Extract the [x, y] coordinate from the center of the cell holding the provided text.  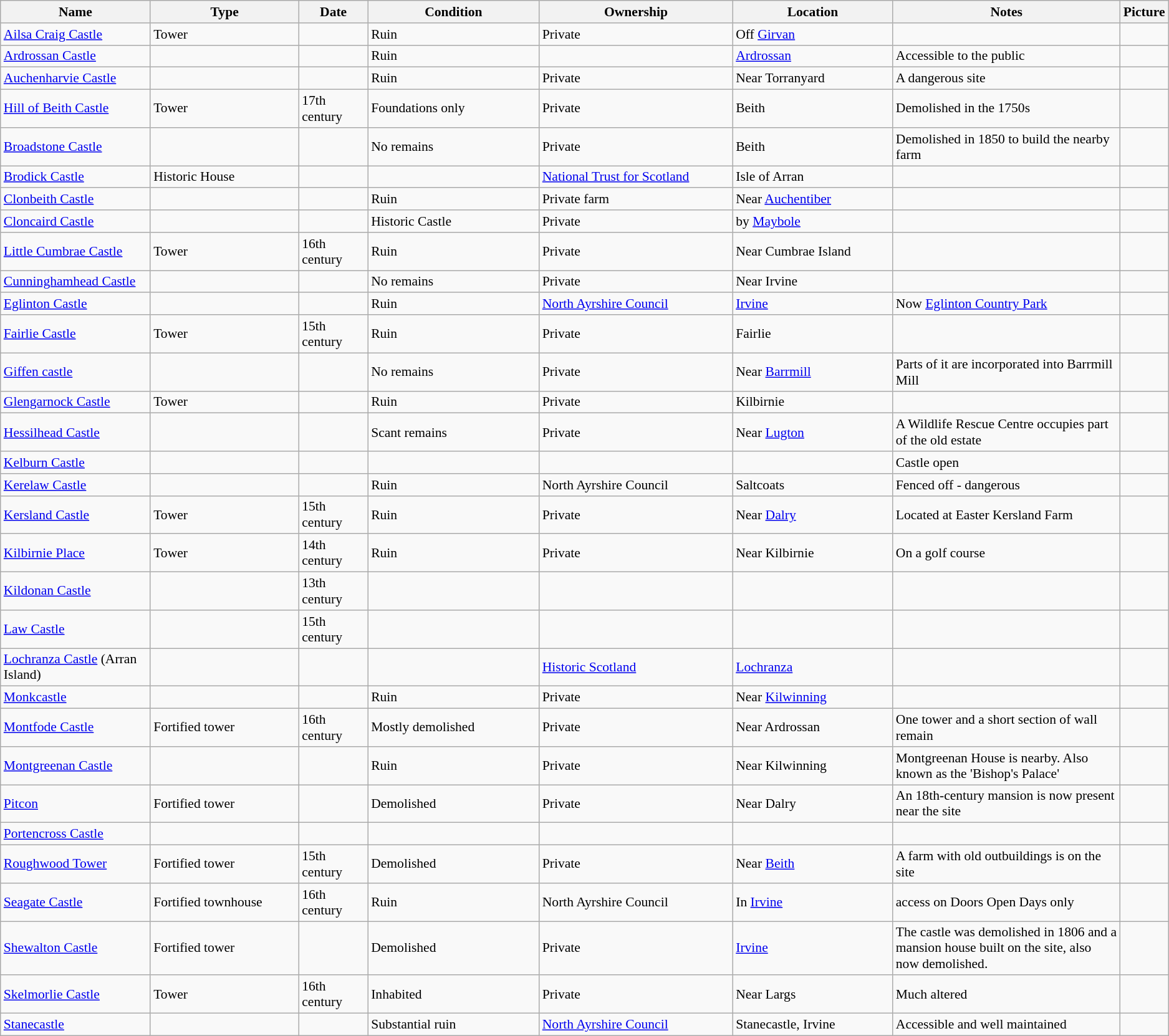
Mostly demolished [454, 728]
Ownership [636, 12]
Much altered [1006, 995]
Giffen castle [75, 372]
Ardrossan [813, 56]
Private farm [636, 199]
Saltcoats [813, 485]
Near Auchentiber [813, 199]
Fairlie Castle [75, 334]
Montgreenan House is nearby. Also known as the 'Bishop's Palace' [1006, 765]
Montgreenan Castle [75, 765]
Now Eglinton Country Park [1006, 304]
Hill of Beith Castle [75, 108]
The castle was demolished in 1806 and a mansion house built on the site, also now demolished. [1006, 949]
Near Largs [813, 995]
13th century [333, 591]
Kilbirnie [813, 402]
Ardrossan Castle [75, 56]
A Wildlife Rescue Centre occupies part of the old estate [1006, 433]
Glengarnock Castle [75, 402]
An 18th-century mansion is now present near the site [1006, 804]
Cloncaird Castle [75, 221]
Law Castle [75, 630]
Fortified townhouse [224, 903]
Near Beith [813, 864]
Skelmorlie Castle [75, 995]
Kersland Castle [75, 515]
Ailsa Craig Castle [75, 34]
Accessible to the public [1006, 56]
Picture [1145, 12]
17th century [333, 108]
Kilbirnie Place [75, 554]
Near Lugton [813, 433]
Castle open [1006, 463]
Demolished in the 1750s [1006, 108]
Near Torranyard [813, 79]
Accessible and well maintained [1006, 1025]
Kerelaw Castle [75, 485]
In Irvine [813, 903]
Montfode Castle [75, 728]
Substantial ruin [454, 1025]
Fairlie [813, 334]
Brodick Castle [75, 177]
Pitcon [75, 804]
Type [224, 12]
Name [75, 12]
Inhabited [454, 995]
Notes [1006, 12]
Historic House [224, 177]
Near Cumbrae Island [813, 252]
by Maybole [813, 221]
Kildonan Castle [75, 591]
Condition [454, 12]
Near Kilbirnie [813, 554]
Monkcastle [75, 698]
A farm with old outbuildings is on the site [1006, 864]
Portencross Castle [75, 834]
Isle of Arran [813, 177]
Near Barrmill [813, 372]
Fenced off - dangerous [1006, 485]
Foundations only [454, 108]
Lochranza [813, 667]
Demolished in 1850 to build the nearby farm [1006, 147]
Located at Easter Kersland Farm [1006, 515]
One tower and a short section of wall remain [1006, 728]
Hessilhead Castle [75, 433]
Clonbeith Castle [75, 199]
Historic Castle [454, 221]
Off Girvan [813, 34]
Near Irvine [813, 282]
Scant remains [454, 433]
Stanecastle, Irvine [813, 1025]
Broadstone Castle [75, 147]
Little Cumbrae Castle [75, 252]
Date [333, 12]
On a golf course [1006, 554]
14th century [333, 554]
Seagate Castle [75, 903]
Auchenharvie Castle [75, 79]
Eglinton Castle [75, 304]
Lochranza Castle (Arran Island) [75, 667]
Historic Scotland [636, 667]
Roughwood Tower [75, 864]
National Trust for Scotland [636, 177]
Parts of it are incorporated into Barrmill Mill [1006, 372]
access on Doors Open Days only [1006, 903]
Stanecastle [75, 1025]
Cunninghamhead Castle [75, 282]
A dangerous site [1006, 79]
Kelburn Castle [75, 463]
Location [813, 12]
Shewalton Castle [75, 949]
Near Ardrossan [813, 728]
